Return the [X, Y] coordinate for the center point of the cell that contains the specified text.  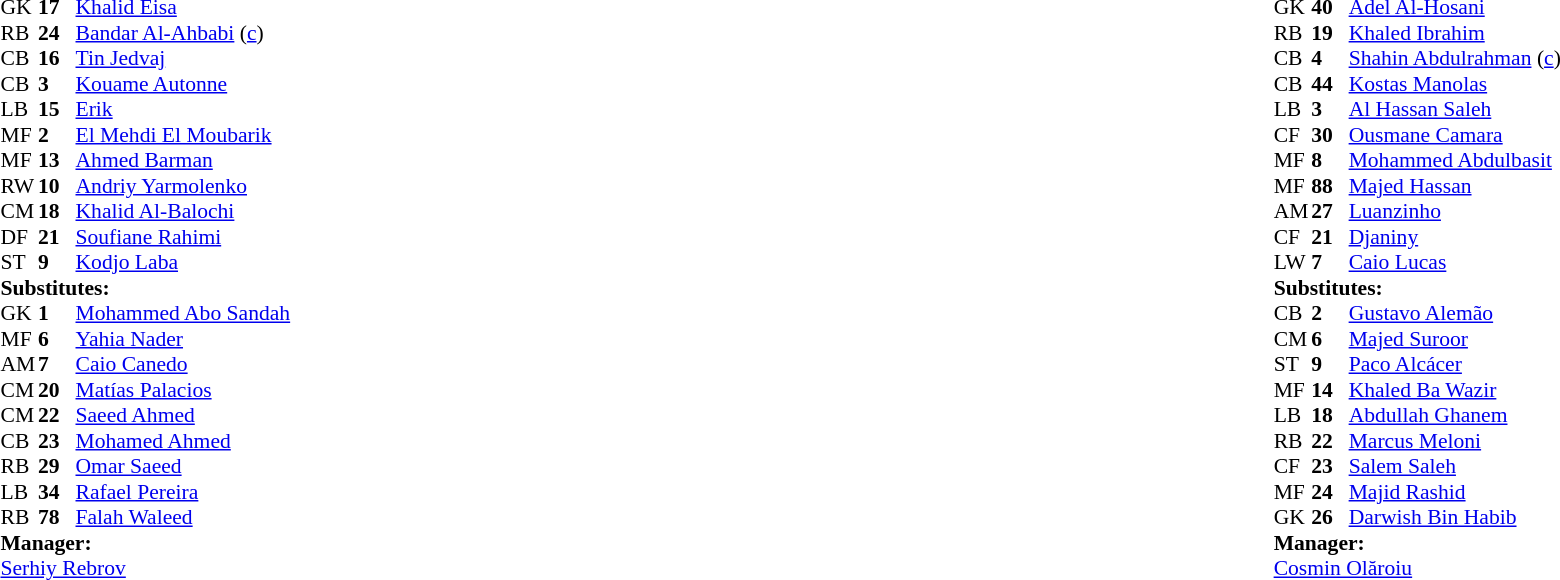
30 [1330, 135]
LW [1293, 263]
Falah Waleed [184, 517]
Erik [184, 109]
19 [1330, 33]
Bandar Al-Ahbabi (c) [184, 33]
Kouame Autonne [184, 84]
44 [1330, 84]
14 [1330, 390]
Caio Canedo [184, 365]
Khalid Al-Balochi [184, 211]
26 [1330, 517]
El Mehdi El Moubarik [184, 135]
Yahia Nader [184, 339]
78 [57, 517]
88 [1330, 186]
8 [1330, 161]
29 [57, 467]
4 [1330, 59]
Mohammed Abo Sandah [184, 313]
Substitutes: [145, 288]
15 [57, 109]
Kodjo Laba [184, 263]
Andriy Yarmolenko [184, 186]
DF [19, 237]
Matías Palacios [184, 390]
Ahmed Barman [184, 161]
RW [19, 186]
Saeed Ahmed [184, 415]
1 [57, 313]
20 [57, 390]
13 [57, 161]
Manager: [145, 543]
Rafael Pereira [184, 492]
34 [57, 492]
16 [57, 59]
Mohamed Ahmed [184, 441]
Tin Jedvaj [184, 59]
27 [1330, 211]
Omar Saeed [184, 467]
Soufiane Rahimi [184, 237]
10 [57, 186]
